For the text-containing cell, return its midpoint in [X, Y] coordinate format. 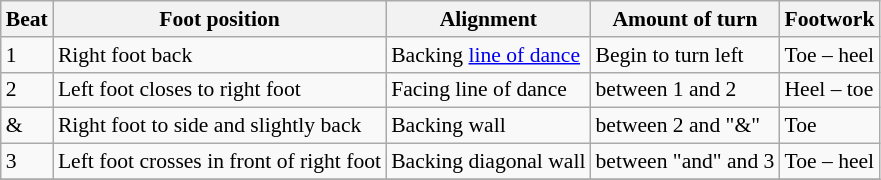
Left foot closes to right foot [220, 90]
1 [27, 55]
Beat [27, 19]
Footwork [829, 19]
Right foot back [220, 55]
2 [27, 90]
Facing line of dance [488, 90]
Amount of turn [684, 19]
Toe [829, 126]
Backing wall [488, 126]
Foot position [220, 19]
between "and" and 3 [684, 162]
& [27, 126]
between 2 and "&" [684, 126]
between 1 and 2 [684, 90]
Heel – toe [829, 90]
Backing diagonal wall [488, 162]
3 [27, 162]
Begin to turn left [684, 55]
Alignment [488, 19]
Left foot crosses in front of right foot [220, 162]
Right foot to side and slightly back [220, 126]
Backing line of dance [488, 55]
